Find where the given text appears and provide that cell's center as [x, y] coordinate. 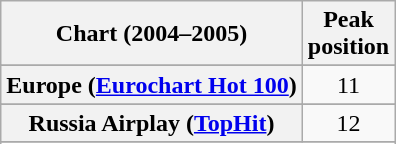
Europe (Eurochart Hot 100) [152, 85]
12 [348, 123]
11 [348, 85]
Peakposition [348, 34]
Chart (2004–2005) [152, 34]
Russia Airplay (TopHit) [152, 123]
